Find where the given text appears and provide that cell's center as [X, Y] coordinate. 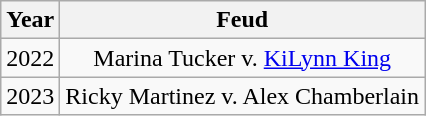
2022 [30, 58]
Ricky Martinez v. Alex Chamberlain [242, 96]
Feud [242, 20]
2023 [30, 96]
Marina Tucker v. KiLynn King [242, 58]
Year [30, 20]
